Pinpoint the cell where the given text exists, returning its [x, y] midpoint coordinate. 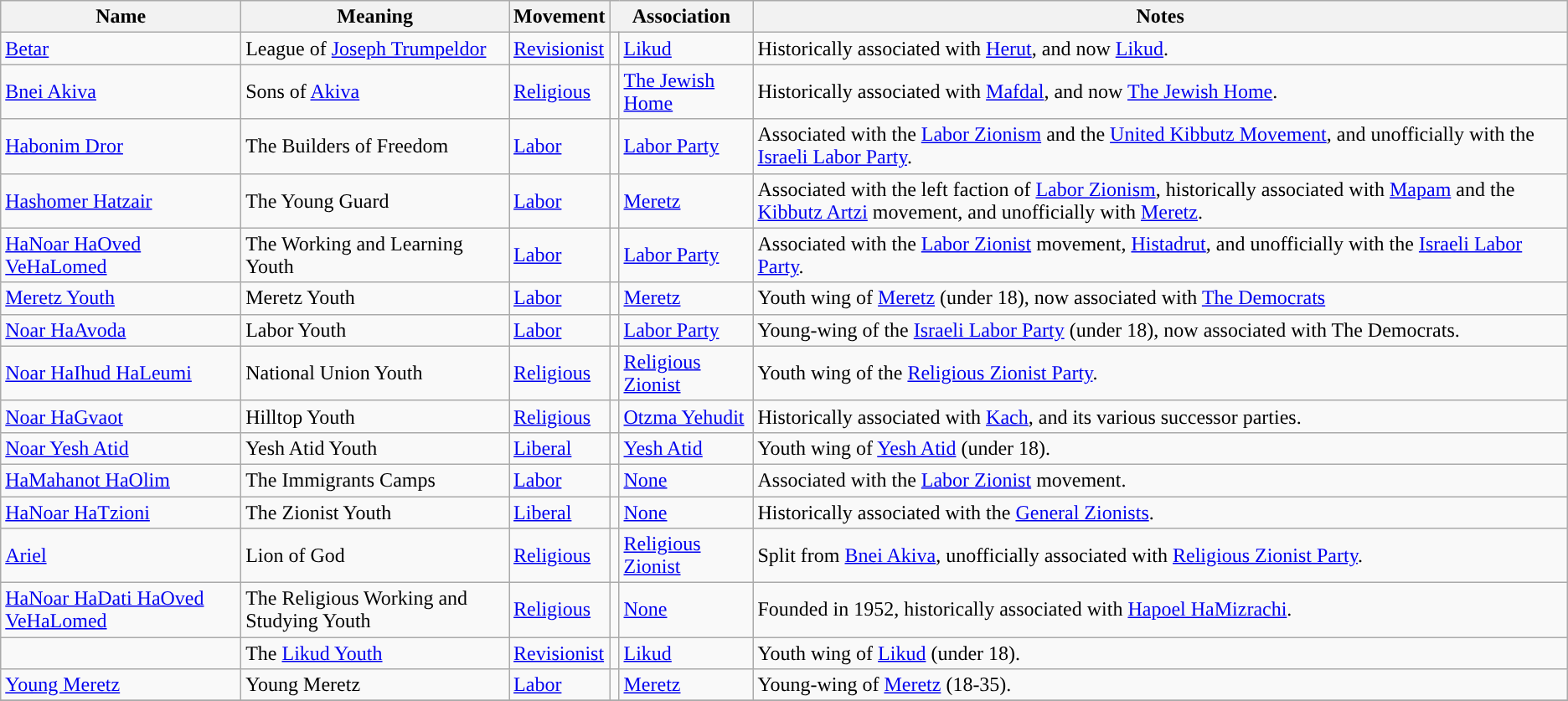
Youth wing of Yesh Atid (under 18). [1160, 448]
The Immigrants Camps [375, 480]
Historically associated with Herut, and now Likud. [1160, 49]
Young-wing of the Israeli Labor Party (under 18), now associated with The Democrats. [1160, 330]
Otzma Yehudit [686, 416]
Associated with the left faction of Labor Zionism, historically associated with Mapam and the Kibbutz Artzi movement, and unofficially with Meretz. [1160, 201]
Youth wing of the Religious Zionist Party. [1160, 374]
National Union Youth [375, 374]
HaNoar HaDati HaOved VeHaLomed [121, 610]
Yesh Atid [686, 448]
League of Joseph Trumpeldor [375, 49]
Habonim Dror [121, 146]
Noar HaIhud HaLeumi [121, 374]
Notes [1160, 17]
Youth wing of Likud (under 18). [1160, 653]
Yesh Atid Youth [375, 448]
HaNoar HaOved VeHaLomed [121, 255]
Noar Yesh Atid [121, 448]
Noar HaGvaot [121, 416]
Associated with the Labor Zionist movement. [1160, 480]
Sons of Akiva [375, 92]
Ariel [121, 556]
Bnei Akiva [121, 92]
The Likud Youth [375, 653]
Hashomer Hatzair [121, 201]
Meaning [375, 17]
Betar [121, 49]
Hilltop Youth [375, 416]
The Religious Working and Studying Youth [375, 610]
Historically associated with Kach, and its various successor parties. [1160, 416]
The Zionist Youth [375, 512]
The Working and Learning Youth [375, 255]
The Young Guard [375, 201]
Associated with the Labor Zionism and the United Kibbutz Movement, and unofficially with the Israeli Labor Party. [1160, 146]
Lion of God [375, 556]
Historically associated with the General Zionists. [1160, 512]
Young-wing of Meretz (18-35). [1160, 685]
HaNoar HaTzioni [121, 512]
HaMahanot HaOlim [121, 480]
The Jewish Home [686, 92]
Youth wing of Meretz (under 18), now associated with The Democrats [1160, 298]
Name [121, 17]
Associated with the Labor Zionist movement, Histadrut, and unofficially with the Israeli Labor Party. [1160, 255]
Movement [560, 17]
Historically associated with Mafdal, and now The Jewish Home. [1160, 92]
Split from Bnei Akiva, unofficially associated with Religious Zionist Party. [1160, 556]
Founded in 1952, historically associated with Hapoel HaMizrachi. [1160, 610]
Noar HaAvoda [121, 330]
Labor Youth [375, 330]
The Builders of Freedom [375, 146]
Association [682, 17]
